Provide the (X, Y) coordinate of the cell's center where the given text is located.  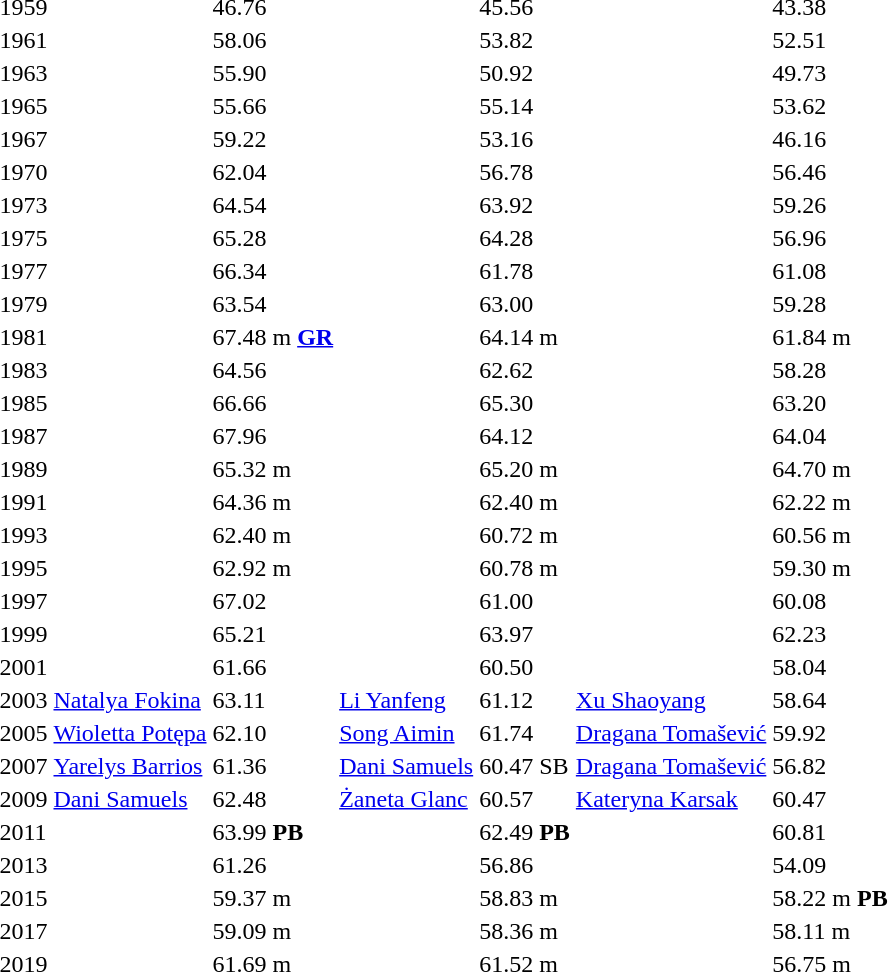
Song Aimin (406, 733)
Wioletta Potępa (130, 733)
53.82 (525, 40)
56.78 (525, 172)
55.14 (525, 106)
60.72 m (525, 535)
65.30 (525, 403)
61.26 (273, 865)
59.22 (273, 139)
58.06 (273, 40)
61.00 (525, 601)
Żaneta Glanc (406, 799)
66.66 (273, 403)
60.57 (525, 799)
62.10 (273, 733)
66.34 (273, 271)
59.37 m (273, 898)
65.28 (273, 238)
65.32 m (273, 469)
63.99 PB (273, 832)
64.12 (525, 436)
60.47 SB (525, 766)
62.49 PB (525, 832)
55.90 (273, 73)
60.78 m (525, 568)
Xu Shaoyang (670, 700)
63.92 (525, 205)
60.50 (525, 667)
59.09 m (273, 931)
63.54 (273, 304)
64.36 m (273, 502)
65.21 (273, 634)
64.56 (273, 370)
50.92 (525, 73)
53.16 (525, 139)
61.66 (273, 667)
62.92 m (273, 568)
64.14 m (525, 337)
61.78 (525, 271)
58.83 m (525, 898)
Kateryna Karsak (670, 799)
65.20 m (525, 469)
Li Yanfeng (406, 700)
63.97 (525, 634)
64.28 (525, 238)
61.74 (525, 733)
62.62 (525, 370)
55.66 (273, 106)
61.12 (525, 700)
63.00 (525, 304)
63.11 (273, 700)
58.36 m (525, 931)
64.54 (273, 205)
Natalya Fokina (130, 700)
56.86 (525, 865)
62.48 (273, 799)
Yarelys Barrios (130, 766)
61.36 (273, 766)
62.04 (273, 172)
67.96 (273, 436)
67.02 (273, 601)
67.48 m GR (273, 337)
